Scan for the cell matching the given text and deliver its [X, Y] coordinate at center. 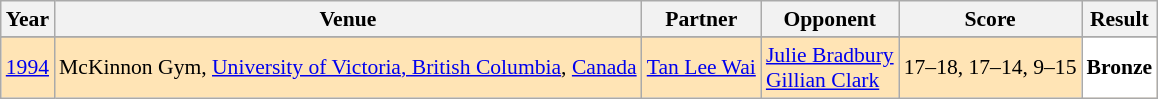
Partner [702, 19]
Year [28, 19]
Result [1120, 19]
Venue [348, 19]
Tan Lee Wai [702, 68]
Julie Bradbury Gillian Clark [830, 68]
McKinnon Gym, University of Victoria, British Columbia, Canada [348, 68]
1994 [28, 68]
Opponent [830, 19]
17–18, 17–14, 9–15 [990, 68]
Score [990, 19]
Bronze [1120, 68]
